Identify which cell holds the provided text, then report its [x, y] central coordinate. 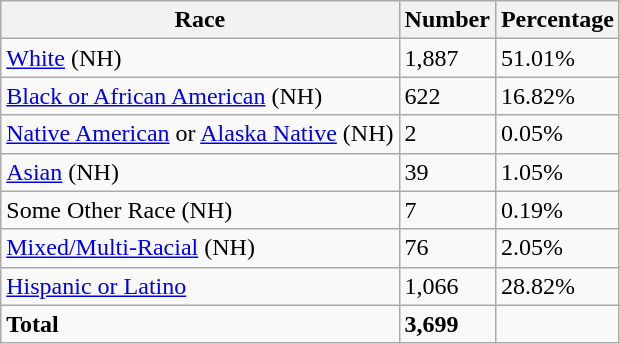
Some Other Race (NH) [200, 210]
1.05% [557, 172]
Mixed/Multi-Racial (NH) [200, 248]
White (NH) [200, 58]
Hispanic or Latino [200, 286]
Asian (NH) [200, 172]
Native American or Alaska Native (NH) [200, 134]
39 [447, 172]
Total [200, 324]
1,887 [447, 58]
Race [200, 20]
Percentage [557, 20]
0.19% [557, 210]
1,066 [447, 286]
51.01% [557, 58]
76 [447, 248]
2 [447, 134]
28.82% [557, 286]
Number [447, 20]
7 [447, 210]
0.05% [557, 134]
622 [447, 96]
16.82% [557, 96]
Black or African American (NH) [200, 96]
2.05% [557, 248]
3,699 [447, 324]
